Extract the (x, y) coordinate from the center of the cell holding the provided text.  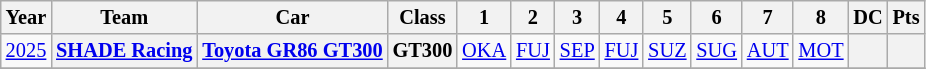
DC (868, 17)
1 (484, 17)
SUZ (667, 51)
Pts (906, 17)
2025 (26, 51)
3 (578, 17)
SHADE Racing (124, 51)
SUG (716, 51)
AUT (768, 51)
8 (820, 17)
5 (667, 17)
Car (292, 17)
Toyota GR86 GT300 (292, 51)
Year (26, 17)
Class (423, 17)
Team (124, 17)
SEP (578, 51)
2 (533, 17)
GT300 (423, 51)
6 (716, 17)
7 (768, 17)
OKA (484, 51)
4 (622, 17)
MOT (820, 51)
